Locate the cell with the specified text and output its (x, y) center coordinate. 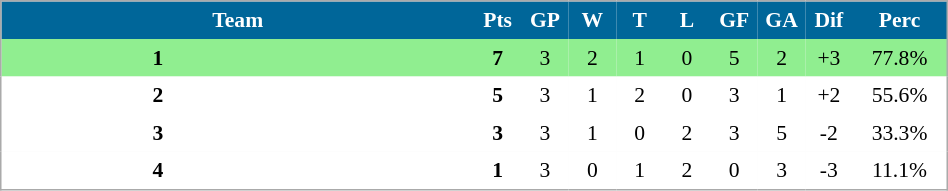
L (686, 20)
T (640, 20)
Perc (900, 20)
Pts (498, 20)
Team (238, 20)
7 (498, 58)
-2 (828, 133)
W (592, 20)
11.1% (900, 171)
+2 (828, 95)
GA (782, 20)
4 (158, 171)
+3 (828, 58)
33.3% (900, 133)
GP (544, 20)
GF (734, 20)
55.6% (900, 95)
-3 (828, 171)
Dif (828, 20)
77.8% (900, 58)
